Detect which cell encompasses the target text, then output its (X, Y) center coordinate. 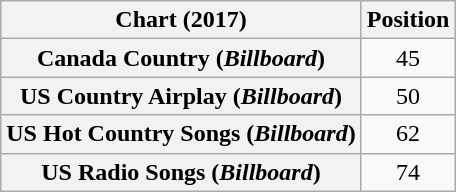
Chart (2017) (181, 20)
Canada Country (Billboard) (181, 58)
Position (408, 20)
74 (408, 172)
62 (408, 134)
50 (408, 96)
US Radio Songs (Billboard) (181, 172)
45 (408, 58)
US Country Airplay (Billboard) (181, 96)
US Hot Country Songs (Billboard) (181, 134)
